From the cell containing the given text, extract its center point as [X, Y] coordinate. 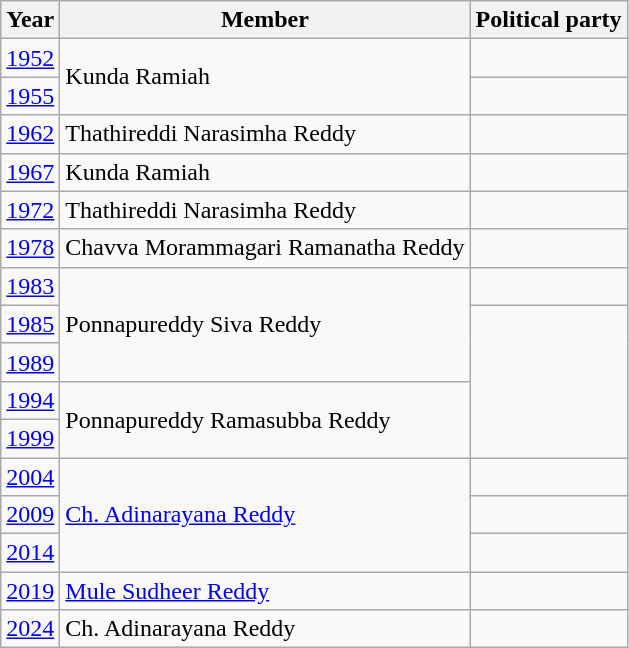
2004 [30, 477]
Year [30, 20]
Member [265, 20]
2024 [30, 629]
1955 [30, 96]
1952 [30, 58]
1972 [30, 210]
1994 [30, 400]
1967 [30, 172]
1983 [30, 286]
2014 [30, 553]
1978 [30, 248]
Mule Sudheer Reddy [265, 591]
Ponnapureddy Ramasubba Reddy [265, 419]
Ponnapureddy Siva Reddy [265, 324]
1962 [30, 134]
Political party [548, 20]
1985 [30, 324]
2019 [30, 591]
2009 [30, 515]
1999 [30, 438]
1989 [30, 362]
Chavva Morammagari Ramanatha Reddy [265, 248]
